Capture the cell that displays the provided text and extract its [X, Y] central coordinate. 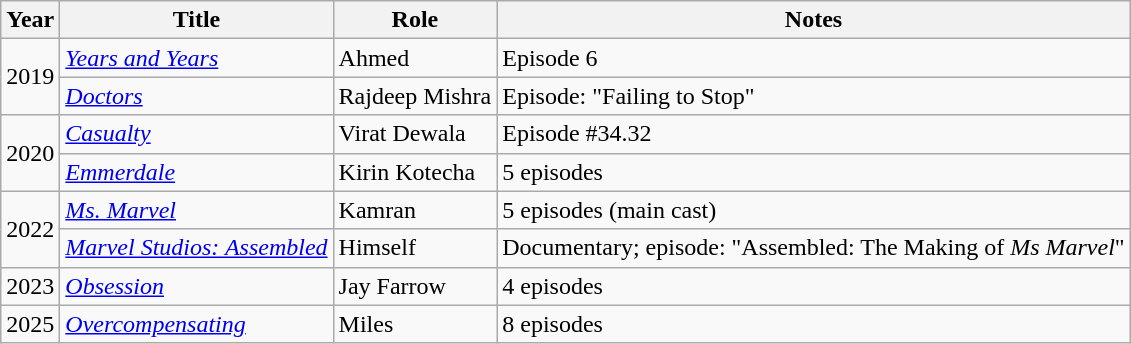
Year [30, 20]
2020 [30, 153]
Notes [814, 20]
Episode 6 [814, 58]
Jay Farrow [415, 286]
Overcompensating [196, 324]
Miles [415, 324]
2022 [30, 229]
Himself [415, 248]
Episode #34.32 [814, 134]
Documentary; episode: "Assembled: The Making of Ms Marvel" [814, 248]
Rajdeep Mishra [415, 96]
4 episodes [814, 286]
Ms. Marvel [196, 210]
2019 [30, 77]
5 episodes [814, 172]
Virat Dewala [415, 134]
Casualty [196, 134]
Years and Years [196, 58]
Title [196, 20]
Doctors [196, 96]
Episode: "Failing to Stop" [814, 96]
Marvel Studios: Assembled [196, 248]
2025 [30, 324]
2023 [30, 286]
Ahmed [415, 58]
8 episodes [814, 324]
5 episodes (main cast) [814, 210]
Emmerdale [196, 172]
Obsession [196, 286]
Kirin Kotecha [415, 172]
Kamran [415, 210]
Role [415, 20]
